Search for the cell housing the specified text and yield its (x, y) center coordinate. 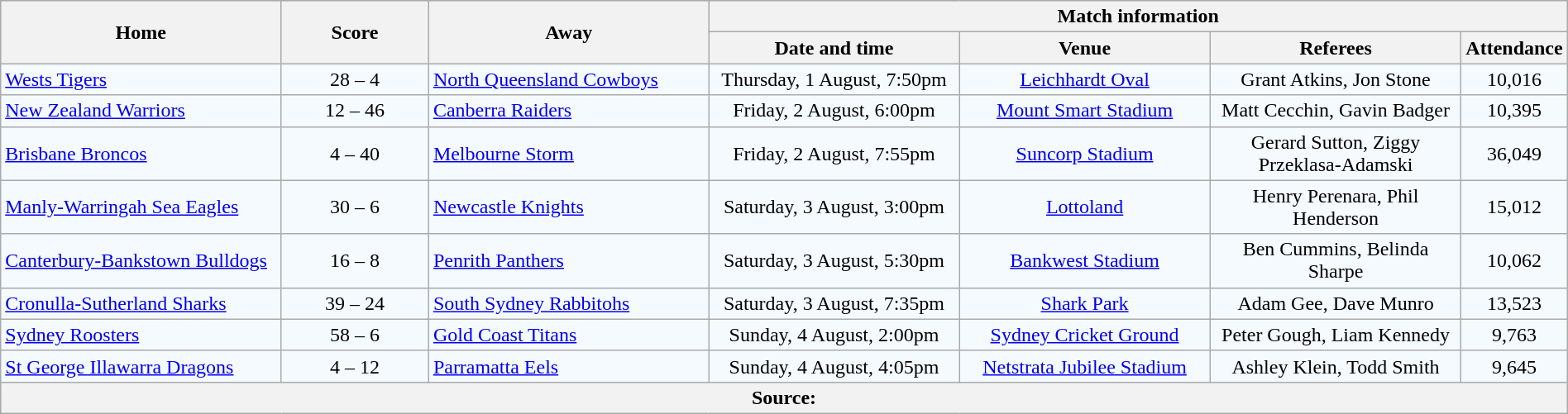
Shark Park (1085, 303)
10,395 (1514, 111)
South Sydney Rabbitohs (569, 303)
Mount Smart Stadium (1085, 111)
Away (569, 32)
Wests Tigers (141, 79)
Ashley Klein, Todd Smith (1335, 366)
Friday, 2 August, 7:55pm (834, 154)
Leichhardt Oval (1085, 79)
9,763 (1514, 335)
Home (141, 32)
10,016 (1514, 79)
Netstrata Jubilee Stadium (1085, 366)
9,645 (1514, 366)
13,523 (1514, 303)
Manly-Warringah Sea Eagles (141, 207)
4 – 40 (356, 154)
30 – 6 (356, 207)
Brisbane Broncos (141, 154)
Attendance (1514, 48)
Matt Cecchin, Gavin Badger (1335, 111)
Saturday, 3 August, 7:35pm (834, 303)
Sydney Cricket Ground (1085, 335)
Grant Atkins, Jon Stone (1335, 79)
Suncorp Stadium (1085, 154)
Melbourne Storm (569, 154)
Sunday, 4 August, 4:05pm (834, 366)
Bankwest Stadium (1085, 261)
Newcastle Knights (569, 207)
Thursday, 1 August, 7:50pm (834, 79)
North Queensland Cowboys (569, 79)
36,049 (1514, 154)
4 – 12 (356, 366)
Lottoland (1085, 207)
Adam Gee, Dave Munro (1335, 303)
Ben Cummins, Belinda Sharpe (1335, 261)
Friday, 2 August, 6:00pm (834, 111)
Gold Coast Titans (569, 335)
12 – 46 (356, 111)
39 – 24 (356, 303)
Peter Gough, Liam Kennedy (1335, 335)
Match information (1138, 17)
Gerard Sutton, Ziggy Przeklasa-Adamski (1335, 154)
28 – 4 (356, 79)
Parramatta Eels (569, 366)
Canterbury-Bankstown Bulldogs (141, 261)
New Zealand Warriors (141, 111)
Saturday, 3 August, 5:30pm (834, 261)
Score (356, 32)
15,012 (1514, 207)
Penrith Panthers (569, 261)
Cronulla-Sutherland Sharks (141, 303)
Sydney Roosters (141, 335)
Saturday, 3 August, 3:00pm (834, 207)
St George Illawarra Dragons (141, 366)
Venue (1085, 48)
Date and time (834, 48)
Source: (784, 397)
Henry Perenara, Phil Henderson (1335, 207)
Sunday, 4 August, 2:00pm (834, 335)
58 – 6 (356, 335)
16 – 8 (356, 261)
10,062 (1514, 261)
Canberra Raiders (569, 111)
Referees (1335, 48)
